Scan for the cell matching the given text and deliver its [x, y] coordinate at center. 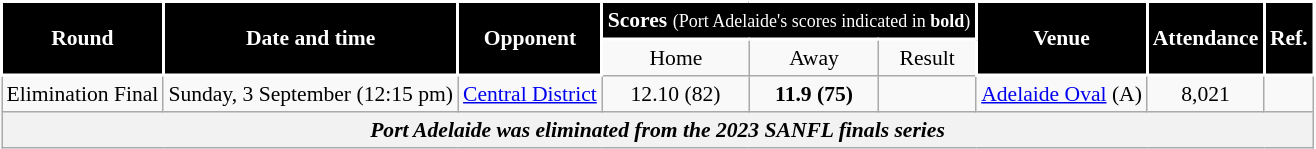
Attendance [1206, 39]
Elimination Final [83, 93]
Adelaide Oval (A) [1062, 93]
Venue [1062, 39]
Date and time [310, 39]
11.9 (75) [814, 93]
8,021 [1206, 93]
Port Adelaide was eliminated from the 2023 SANFL finals series [658, 130]
Sunday, 3 September (12:15 pm) [310, 93]
Home [676, 57]
Ref. [1288, 39]
12.10 (82) [676, 93]
Result [928, 57]
Central District [530, 93]
Round [83, 39]
Opponent [530, 39]
Away [814, 57]
Scores (Port Adelaide's scores indicated in bold) [789, 20]
